Determine the (X, Y) coordinate at the center of the cell enclosing the given text.  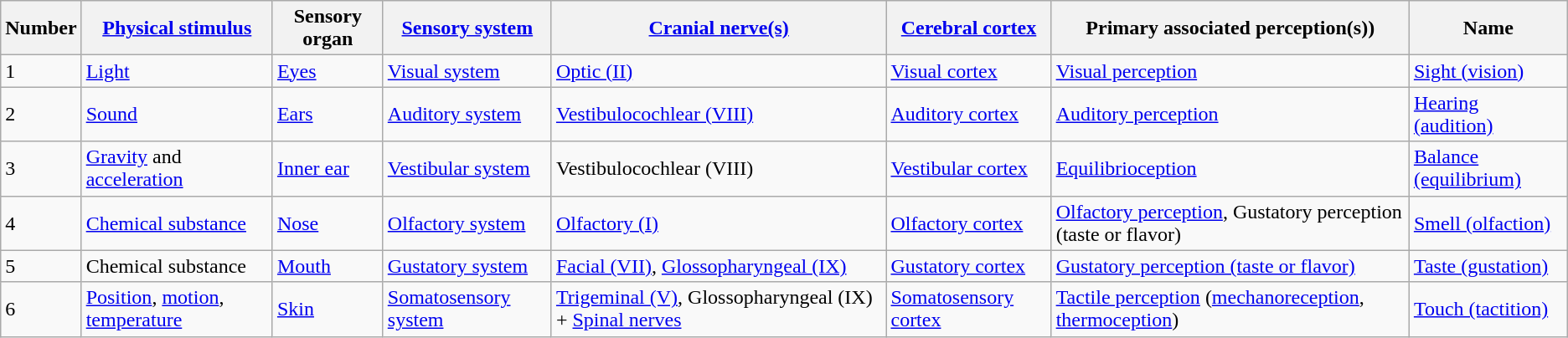
Olfactory cortex (968, 223)
Vestibular system (467, 169)
Olfactory system (467, 223)
Sensory system (467, 28)
Facial (VII), Glossopharyngeal (IX) (719, 266)
Mouth (328, 266)
Gustatory cortex (968, 266)
Name (1488, 28)
Smell (olfaction) (1488, 223)
Balance (equilibrium) (1488, 169)
Optic (II) (719, 71)
Gustatory system (467, 266)
Auditory system (467, 114)
Somatosensory cortex (968, 310)
Position, motion, temperature (177, 310)
1 (41, 71)
Olfactory (I) (719, 223)
6 (41, 310)
Trigeminal (V), Glossopharyngeal (IX) + Spinal nerves (719, 310)
4 (41, 223)
Sound (177, 114)
Sensory organ (328, 28)
Visual perception (1230, 71)
Auditory cortex (968, 114)
2 (41, 114)
Hearing (audition) (1488, 114)
Taste (gustation) (1488, 266)
Inner ear (328, 169)
Tactile perception (mechanoreception, thermoception) (1230, 310)
Gravity and acceleration (177, 169)
Light (177, 71)
Visual system (467, 71)
5 (41, 266)
Physical stimulus (177, 28)
Nose (328, 223)
3 (41, 169)
Cranial nerve(s) (719, 28)
Touch (tactition) (1488, 310)
Vestibular cortex (968, 169)
Skin (328, 310)
Sight (vision) (1488, 71)
Eyes (328, 71)
Auditory perception (1230, 114)
Number (41, 28)
Primary associated perception(s)) (1230, 28)
Visual cortex (968, 71)
Ears (328, 114)
Equilibrioception (1230, 169)
Cerebral cortex (968, 28)
Olfactory perception, Gustatory perception (taste or flavor) (1230, 223)
Somatosensory system (467, 310)
Gustatory perception (taste or flavor) (1230, 266)
